From the cell containing the given text, extract its center point as (X, Y) coordinate. 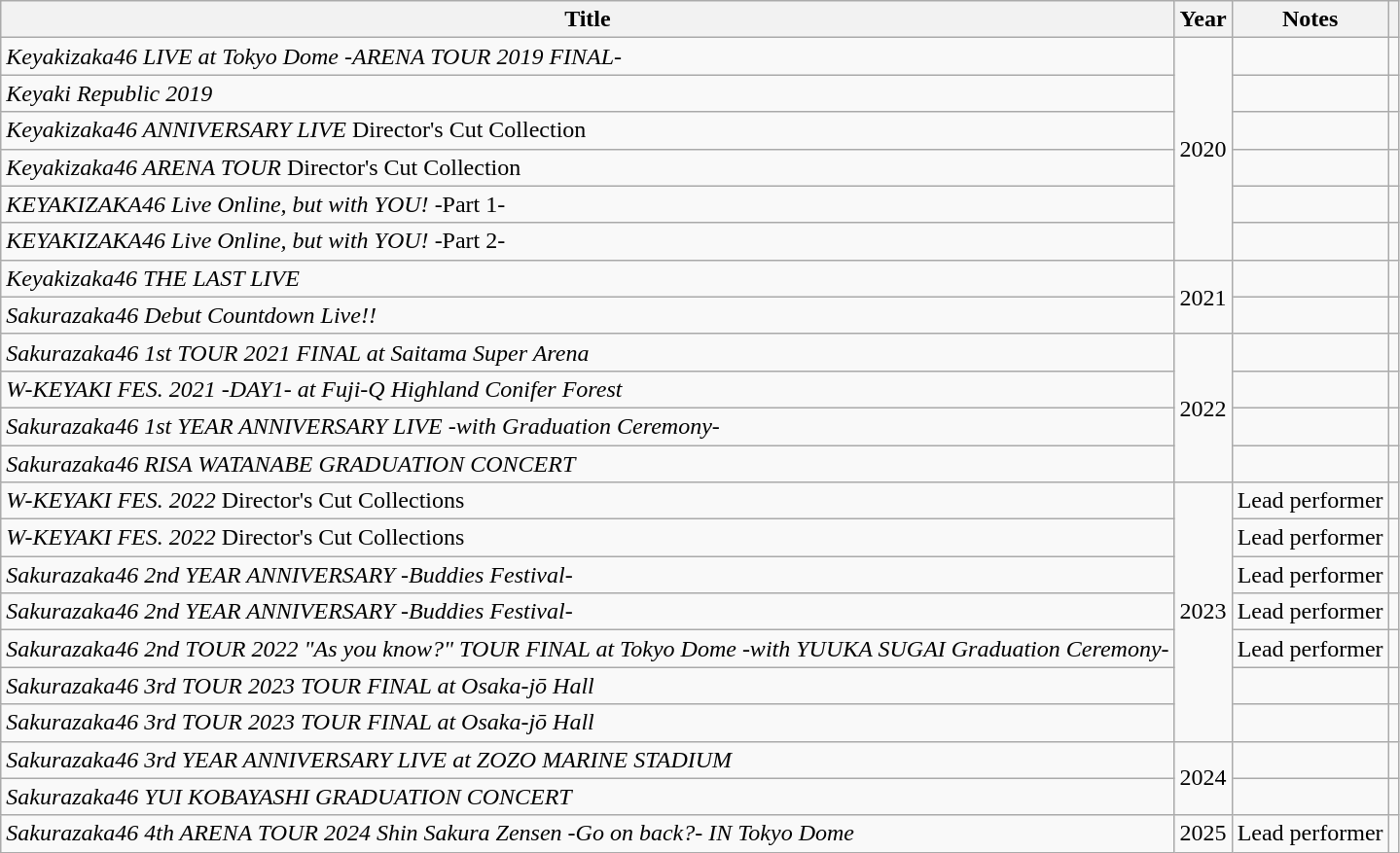
Sakurazaka46 2nd TOUR 2022 "As you know?" TOUR FINAL at Tokyo Dome -with YUUKA SUGAI Graduation Ceremony- (588, 649)
2025 (1203, 834)
Keyakizaka46 THE LAST LIVE (588, 278)
2021 (1203, 297)
Sakurazaka46 3rd YEAR ANNIVERSARY LIVE at ZOZO MARINE STADIUM (588, 760)
Keyakizaka46 LIVE at Tokyo Dome -ARENA TOUR 2019 FINAL- (588, 56)
Sakurazaka46 YUI KOBAYASHI GRADUATION CONCERT (588, 797)
Sakurazaka46 1st TOUR 2021 FINAL at Saitama Super Arena (588, 352)
2020 (1203, 149)
Title (588, 19)
2022 (1203, 408)
2023 (1203, 612)
Sakurazaka46 1st YEAR ANNIVERSARY LIVE -with Graduation Ceremony- (588, 426)
KEYAKIZAKA46 Live Online, but with YOU! -Part 1- (588, 204)
Sakurazaka46 4th ARENA TOUR 2024 Shin Sakura Zensen -Go on back?- IN Tokyo Dome (588, 834)
Sakurazaka46 Debut Countdown Live!! (588, 315)
W-KEYAKI FES. 2021 -DAY1- at Fuji-Q Highland Conifer Forest (588, 389)
Keyakizaka46 ARENA TOUR Director's Cut Collection (588, 167)
Year (1203, 19)
Notes (1310, 19)
Keyaki Republic 2019 (588, 93)
Keyakizaka46 ANNIVERSARY LIVE Director's Cut Collection (588, 130)
2024 (1203, 778)
KEYAKIZAKA46 Live Online, but with YOU! -Part 2- (588, 241)
Sakurazaka46 RISA WATANABE GRADUATION CONCERT (588, 464)
